Capture the cell that displays the provided text and extract its (x, y) central coordinate. 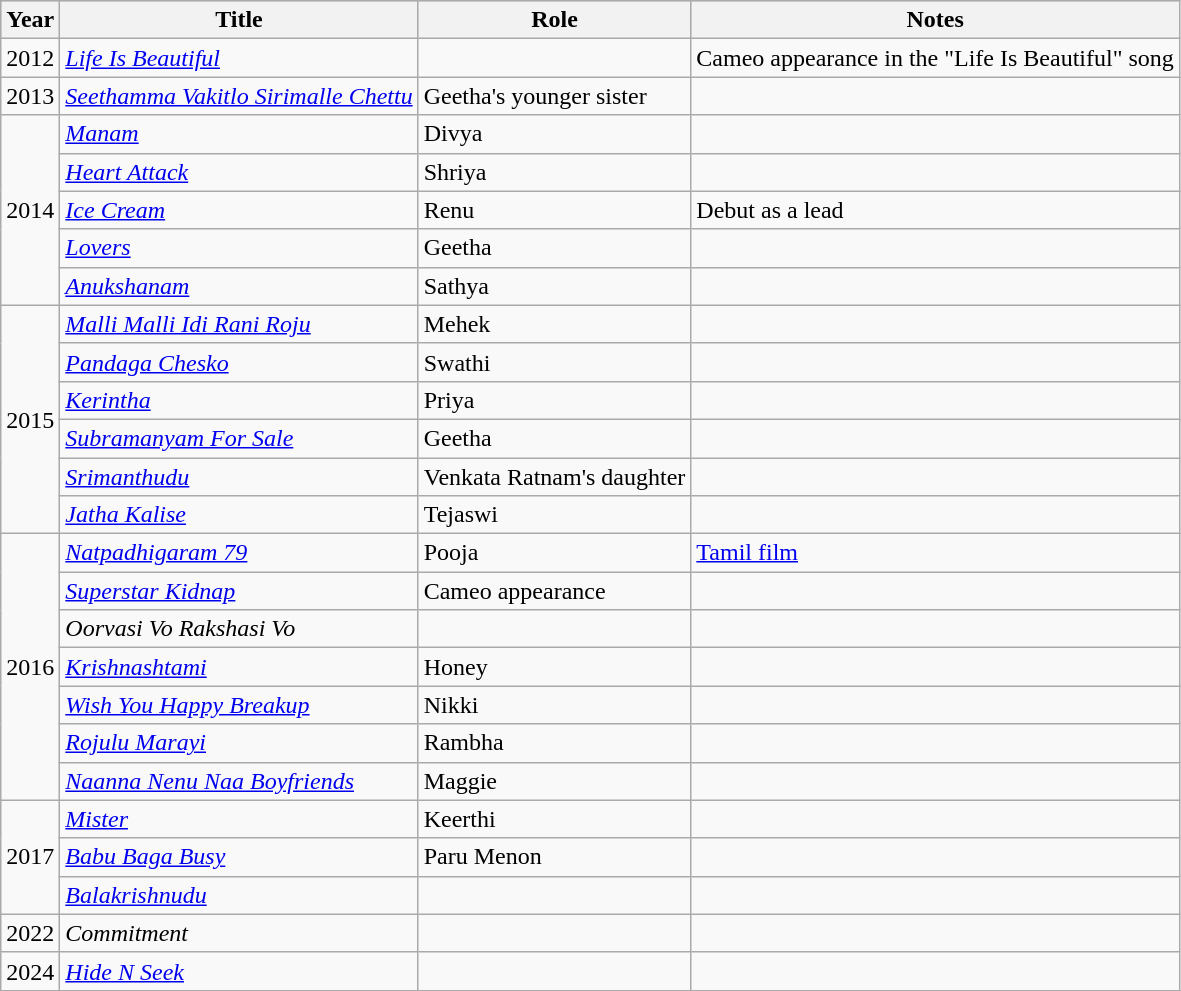
Sathya (554, 286)
Anukshanam (239, 286)
Hide N Seek (239, 971)
Priya (554, 400)
2024 (30, 971)
Kerintha (239, 400)
Renu (554, 210)
2014 (30, 210)
Year (30, 20)
Lovers (239, 248)
Naanna Nenu Naa Boyfriends (239, 781)
Heart Attack (239, 172)
Title (239, 20)
Natpadhigaram 79 (239, 553)
Malli Malli Idi Rani Roju (239, 324)
Krishnashtami (239, 667)
2012 (30, 58)
Cameo appearance (554, 591)
Honey (554, 667)
Swathi (554, 362)
Keerthi (554, 819)
Subramanyam For Sale (239, 438)
2016 (30, 667)
Superstar Kidnap (239, 591)
Paru Menon (554, 857)
Ice Cream (239, 210)
Mister (239, 819)
Srimanthudu (239, 477)
Tamil film (935, 553)
Oorvasi Vo Rakshasi Vo (239, 629)
Cameo appearance in the "Life Is Beautiful" song (935, 58)
2017 (30, 857)
Divya (554, 134)
Pooja (554, 553)
2022 (30, 933)
Geetha's younger sister (554, 96)
Pandaga Chesko (239, 362)
Babu Baga Busy (239, 857)
Balakrishnudu (239, 895)
Manam (239, 134)
Role (554, 20)
Venkata Ratnam's daughter (554, 477)
Maggie (554, 781)
Rambha (554, 743)
Mehek (554, 324)
Shriya (554, 172)
Rojulu Marayi (239, 743)
Jatha Kalise (239, 515)
2013 (30, 96)
Wish You Happy Breakup (239, 705)
2015 (30, 419)
Nikki (554, 705)
Notes (935, 20)
Commitment (239, 933)
Life Is Beautiful (239, 58)
Seethamma Vakitlo Sirimalle Chettu (239, 96)
Tejaswi (554, 515)
Debut as a lead (935, 210)
